Capture the cell that displays the provided text and extract its (x, y) central coordinate. 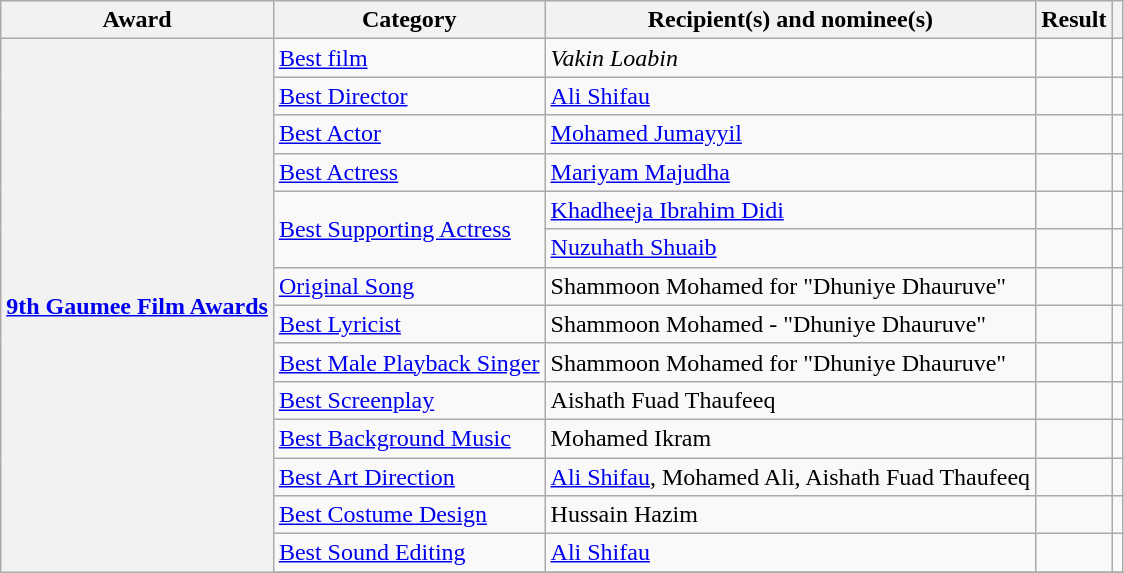
Best Art Direction (409, 477)
Mohamed Jumayyil (790, 134)
Best Male Playback Singer (409, 362)
Nuzuhath Shuaib (790, 248)
Best Costume Design (409, 515)
Best Screenplay (409, 400)
Best film (409, 58)
Mariyam Majudha (790, 172)
Best Director (409, 96)
9th Gaumee Film Awards (138, 306)
Khadheeja Ibrahim Didi (790, 210)
Award (138, 20)
Best Actress (409, 172)
Original Song (409, 286)
Ali Shifau, Mohamed Ali, Aishath Fuad Thaufeeq (790, 477)
Best Lyricist (409, 324)
Best Actor (409, 134)
Best Background Music (409, 438)
Vakin Loabin (790, 58)
Category (409, 20)
Aishath Fuad Thaufeeq (790, 400)
Best Sound Editing (409, 553)
Result (1074, 20)
Mohamed Ikram (790, 438)
Hussain Hazim (790, 515)
Shammoon Mohamed - "Dhuniye Dhauruve" (790, 324)
Best Supporting Actress (409, 229)
Recipient(s) and nominee(s) (790, 20)
